Extract the [X, Y] coordinate from the center of the cell holding the provided text.  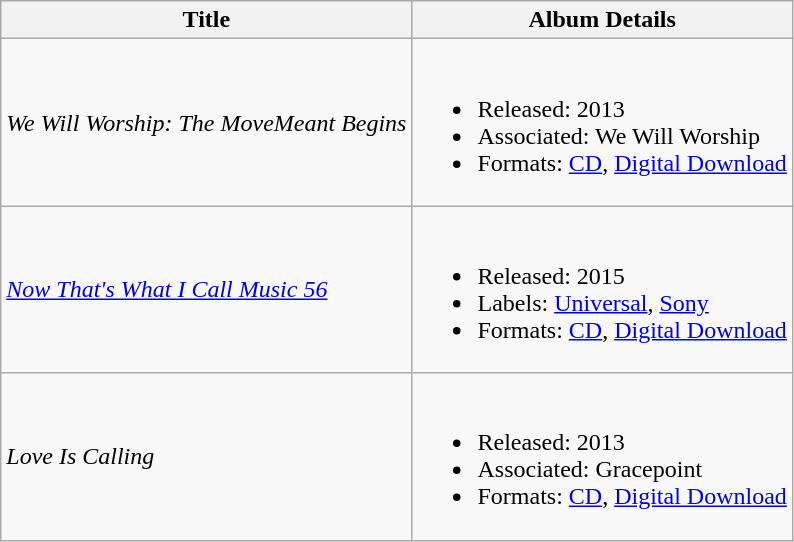
Released: 2013Associated: GracepointFormats: CD, Digital Download [602, 456]
Released: 2013Associated: We Will WorshipFormats: CD, Digital Download [602, 122]
Now That's What I Call Music 56 [206, 290]
Album Details [602, 20]
Title [206, 20]
Released: 2015Labels: Universal, SonyFormats: CD, Digital Download [602, 290]
Love Is Calling [206, 456]
We Will Worship: The MoveMeant Begins [206, 122]
